Scan for the cell matching the given text and deliver its (X, Y) coordinate at center. 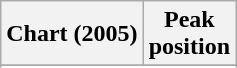
Chart (2005) (72, 34)
Peakposition (189, 34)
